Output the [X, Y] coordinate of the center of the cell containing the given text.  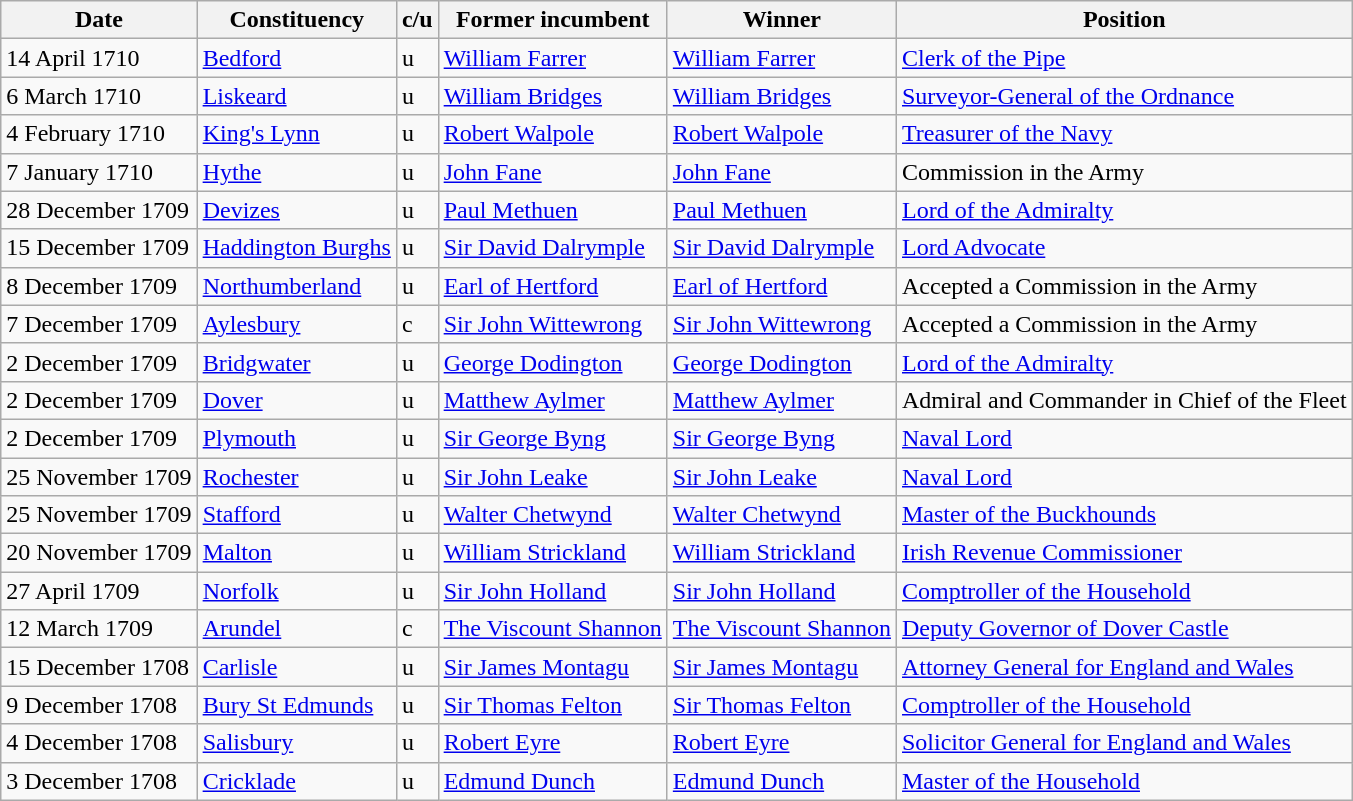
Former incumbent [552, 20]
20 November 1709 [99, 553]
Plymouth [296, 438]
Admiral and Commander in Chief of the Fleet [1124, 400]
Treasurer of the Navy [1124, 134]
King's Lynn [296, 134]
Constituency [296, 20]
Master of the Buckhounds [1124, 515]
7 January 1710 [99, 172]
Hythe [296, 172]
4 December 1708 [99, 743]
Cricklade [296, 781]
c/u [417, 20]
4 February 1710 [99, 134]
6 March 1710 [99, 96]
Arundel [296, 629]
Aylesbury [296, 324]
Norfolk [296, 591]
15 December 1708 [99, 667]
Lord Advocate [1124, 248]
Bury St Edmunds [296, 705]
Commission in the Army [1124, 172]
Clerk of the Pipe [1124, 58]
Irish Revenue Commissioner [1124, 553]
Solicitor General for England and Wales [1124, 743]
Bridgwater [296, 362]
Northumberland [296, 286]
Devizes [296, 210]
Winner [782, 20]
Malton [296, 553]
Rochester [296, 477]
28 December 1709 [99, 210]
Stafford [296, 515]
Attorney General for England and Wales [1124, 667]
12 March 1709 [99, 629]
27 April 1709 [99, 591]
14 April 1710 [99, 58]
Dover [296, 400]
9 December 1708 [99, 705]
8 December 1709 [99, 286]
Salisbury [296, 743]
7 December 1709 [99, 324]
Haddington Burghs [296, 248]
Position [1124, 20]
Carlisle [296, 667]
Date [99, 20]
Bedford [296, 58]
15 December 1709 [99, 248]
Liskeard [296, 96]
Surveyor-General of the Ordnance [1124, 96]
3 December 1708 [99, 781]
Deputy Governor of Dover Castle [1124, 629]
Master of the Household [1124, 781]
